Extract the [X, Y] coordinate from the center of the cell holding the provided text.  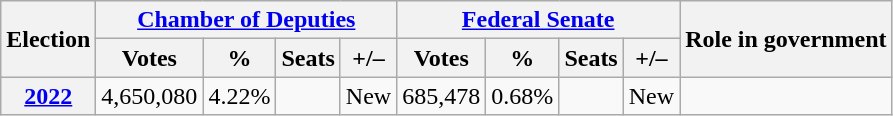
4,650,080 [150, 96]
Chamber of Deputies [246, 20]
685,478 [442, 96]
Election [48, 39]
Federal Senate [538, 20]
0.68% [522, 96]
4.22% [240, 96]
2022 [48, 96]
Role in government [786, 39]
